Identify which cell holds the provided text, then report its (x, y) central coordinate. 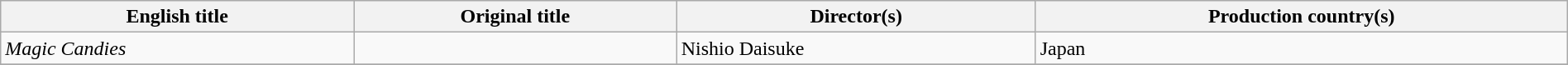
Japan (1302, 48)
Nishio Daisuke (856, 48)
Production country(s) (1302, 17)
Director(s) (856, 17)
Original title (516, 17)
English title (177, 17)
Magic Candies (177, 48)
